Locate the cell with the specified text and output its (X, Y) center coordinate. 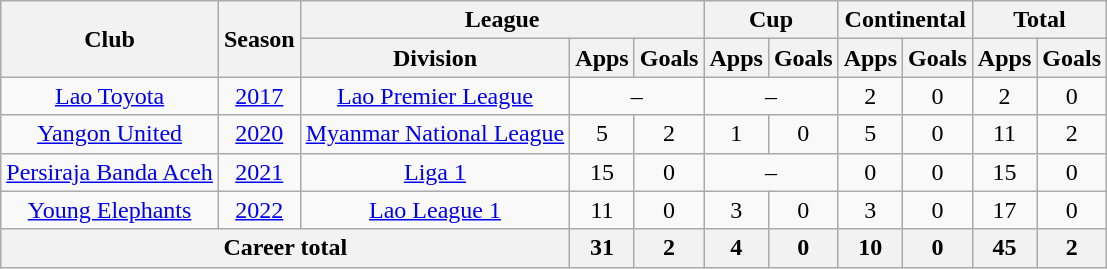
Yangon United (110, 134)
2022 (259, 210)
League (502, 20)
45 (1004, 248)
31 (602, 248)
Lao League 1 (435, 210)
17 (1004, 210)
Lao Toyota (110, 96)
Myanmar National League (435, 134)
Continental (905, 20)
Young Elephants (110, 210)
Season (259, 39)
Persiraja Banda Aceh (110, 172)
2020 (259, 134)
Club (110, 39)
Liga 1 (435, 172)
1 (736, 134)
10 (870, 248)
4 (736, 248)
Division (435, 58)
Lao Premier League (435, 96)
2021 (259, 172)
Total (1039, 20)
2017 (259, 96)
Career total (286, 248)
Cup (771, 20)
